Return the [x, y] coordinate for the center point of the cell that contains the specified text.  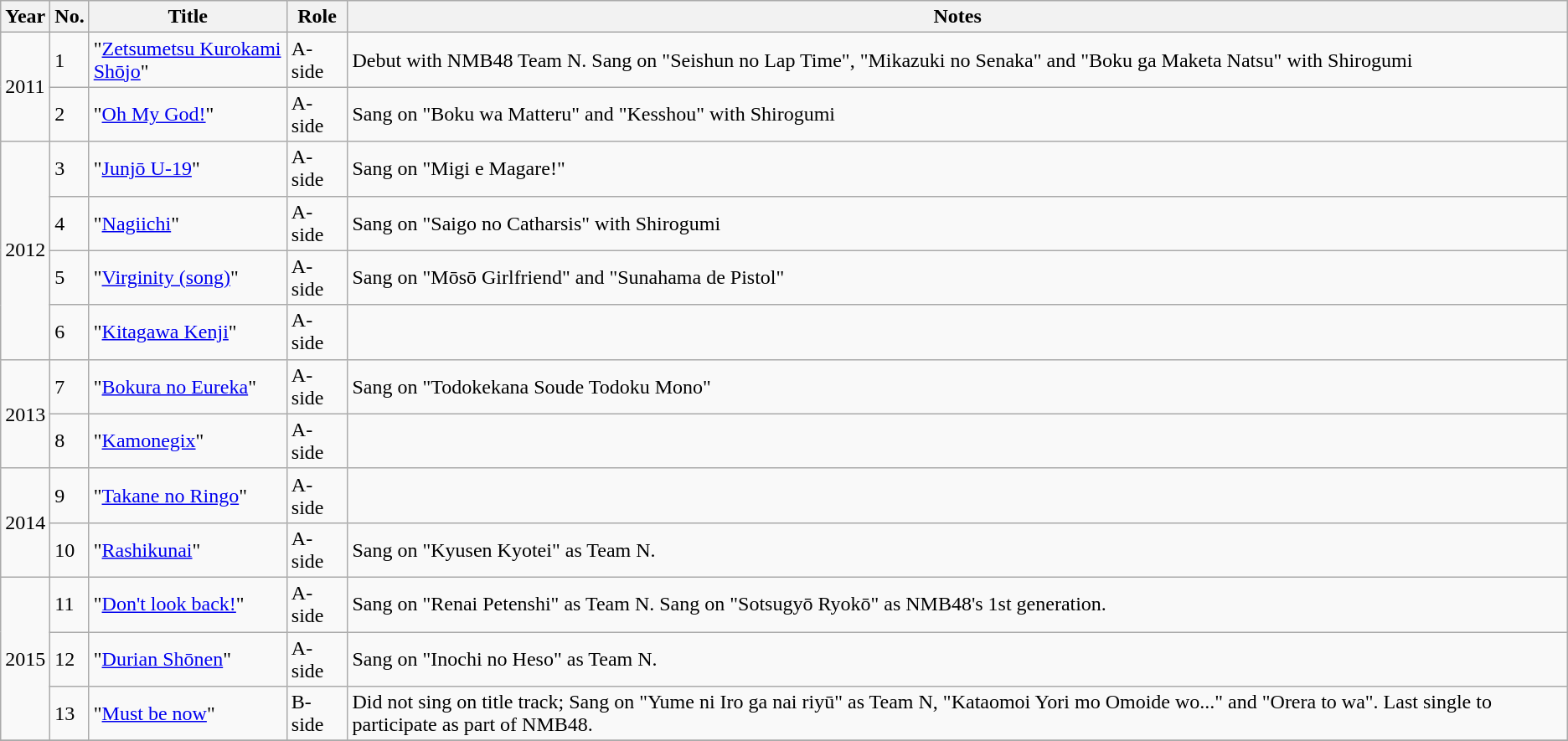
B-side [317, 713]
"Oh My God!" [188, 114]
5 [70, 278]
Sang on "Kyusen Kyotei" as Team N. [957, 549]
"Virginity (song)" [188, 278]
"Takane no Ringo" [188, 496]
10 [70, 549]
"Durian Shōnen" [188, 658]
4 [70, 223]
"Zetsumetsu Kurokami Shōjo" [188, 60]
Title [188, 17]
2013 [25, 414]
2011 [25, 87]
"Kamonegix" [188, 440]
1 [70, 60]
No. [70, 17]
"Kitagawa Kenji" [188, 332]
Role [317, 17]
Notes [957, 17]
11 [70, 605]
7 [70, 387]
2012 [25, 250]
13 [70, 713]
3 [70, 169]
Sang on "Saigo no Catharsis" with Shirogumi [957, 223]
2 [70, 114]
"Don't look back!" [188, 605]
Debut with NMB48 Team N. Sang on "Seishun no Lap Time", "Mikazuki no Senaka" and "Boku ga Maketa Natsu" with Shirogumi [957, 60]
8 [70, 440]
Sang on "Renai Petenshi" as Team N. Sang on "Sotsugyō Ryokō" as NMB48's 1st generation. [957, 605]
"Junjō U-19" [188, 169]
Sang on "Inochi no Heso" as Team N. [957, 658]
Sang on "Mōsō Girlfriend" and "Sunahama de Pistol" [957, 278]
2015 [25, 658]
"Rashikunai" [188, 549]
6 [70, 332]
12 [70, 658]
2014 [25, 522]
"Bokura no Eureka" [188, 387]
Year [25, 17]
Sang on "Todokekana Soude Todoku Mono" [957, 387]
"Nagiichi" [188, 223]
Sang on "Migi e Magare!" [957, 169]
Sang on "Boku wa Matteru" and "Kesshou" with Shirogumi [957, 114]
9 [70, 496]
"Must be now" [188, 713]
